Detect which cell encompasses the target text, then output its [X, Y] center coordinate. 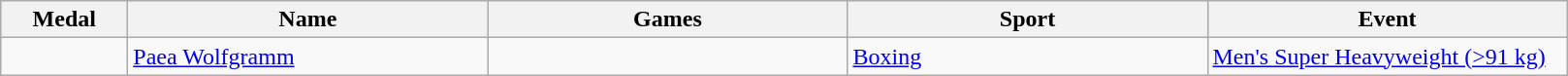
Men's Super Heavyweight (>91 kg) [1387, 57]
Paea Wolfgramm [308, 57]
Medal [64, 19]
Name [308, 19]
Event [1387, 19]
Sport [1028, 19]
Games [667, 19]
Boxing [1028, 57]
